Determine the (x, y) coordinate at the center of the cell enclosing the given text.  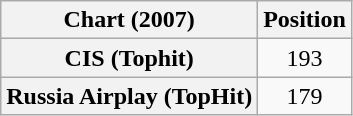
Position (305, 20)
179 (305, 96)
CIS (Tophit) (130, 58)
193 (305, 58)
Chart (2007) (130, 20)
Russia Airplay (TopHit) (130, 96)
